Find where the given text appears and provide that cell's center as (x, y) coordinate. 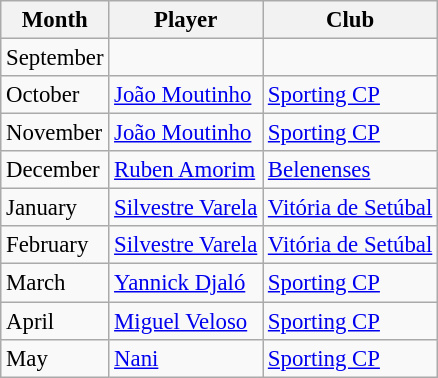
September (55, 58)
March (55, 283)
January (55, 208)
April (55, 321)
Nani (186, 358)
May (55, 358)
Miguel Veloso (186, 321)
Club (350, 20)
Player (186, 20)
February (55, 245)
Month (55, 20)
November (55, 133)
December (55, 170)
Ruben Amorim (186, 170)
Yannick Djaló (186, 283)
Belenenses (350, 170)
October (55, 95)
